Return [x, y] of the center of cell containing provided text 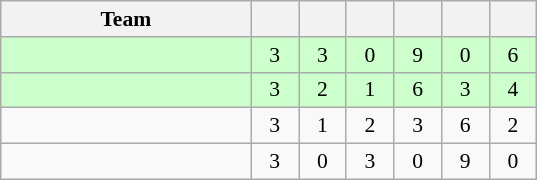
4 [513, 90]
Team [126, 19]
